Output the (x, y) coordinate of the center of the cell containing the given text.  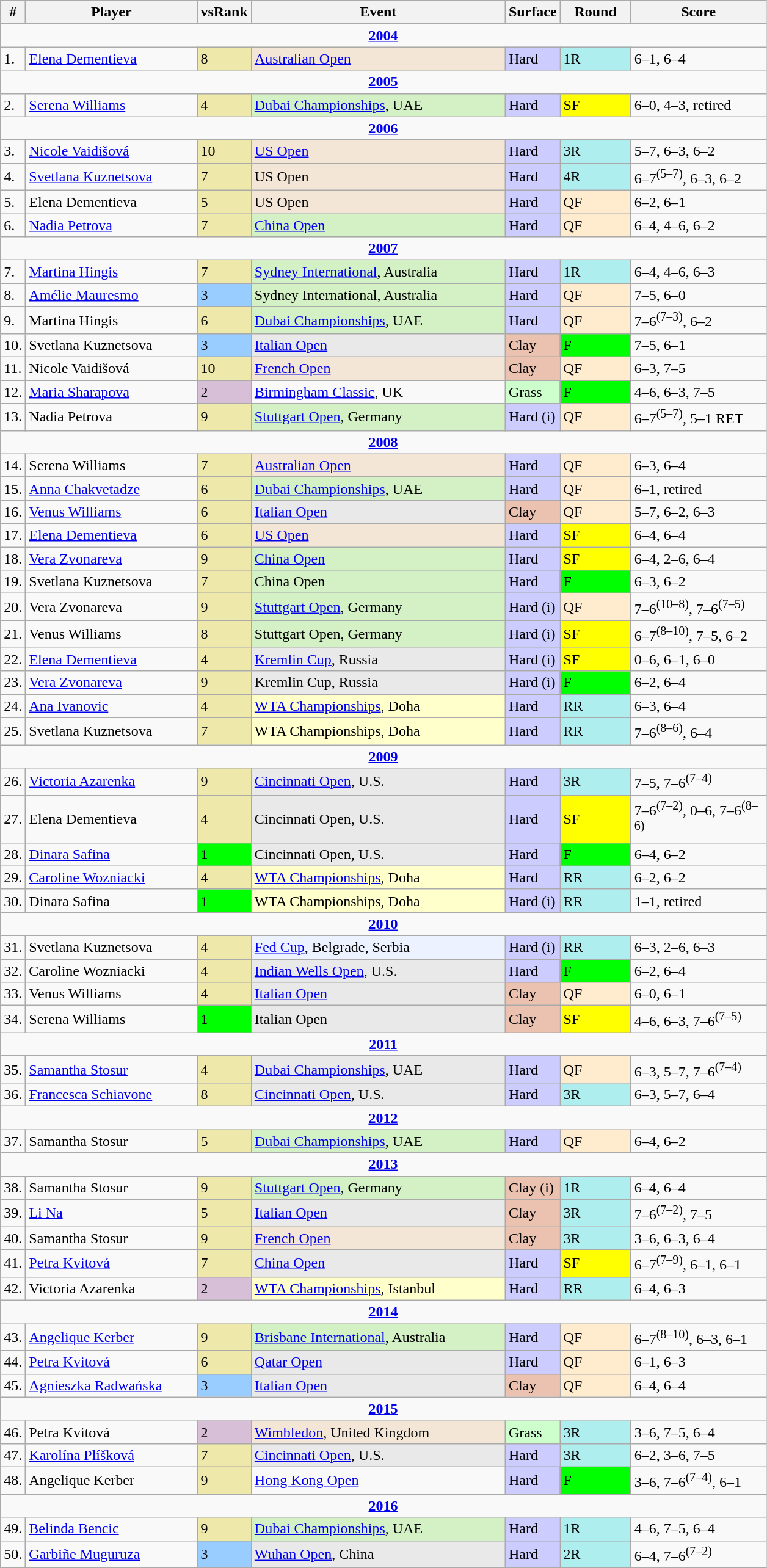
6–2, 3–6, 7–5 (699, 1455)
2014 (383, 1312)
Maria Sharapova (111, 392)
36. (13, 1095)
25. (13, 731)
Score (699, 12)
7–5, 7–6(7–4) (699, 782)
5–7, 6–3, 6–2 (699, 151)
6–1, 6–4 (699, 59)
49. (13, 1529)
16. (13, 512)
22. (13, 659)
6–3, 5–7, 7–6(7–4) (699, 1070)
2010 (383, 924)
28. (13, 854)
9. (13, 320)
8. (13, 295)
33. (13, 994)
2. (13, 105)
Birmingham Classic, UK (378, 392)
21. (13, 634)
29. (13, 877)
2008 (383, 442)
6–3, 7–5 (699, 369)
19. (13, 582)
45. (13, 1385)
Amélie Mauresmo (111, 295)
Surface (533, 12)
4–6, 7–5, 6–4 (699, 1529)
12. (13, 392)
6–3, 5–7, 6–4 (699, 1095)
Belinda Bencic (111, 1529)
41. (13, 1264)
4R (595, 177)
Indian Wells Open, U.S. (378, 971)
5–7, 6–2, 6–3 (699, 512)
3. (13, 151)
2013 (383, 1164)
32. (13, 971)
15. (13, 488)
2005 (383, 82)
Clay (i) (533, 1188)
Wuhan Open, China (378, 1555)
6–4, 7–6(7–2) (699, 1555)
34. (13, 1020)
24. (13, 706)
Anna Chakvetadze (111, 488)
Agnieszka Radwańska (111, 1385)
Wimbledon, United Kingdom (378, 1432)
50. (13, 1555)
10. (13, 346)
48. (13, 1480)
2011 (383, 1044)
11. (13, 369)
18. (13, 559)
6–0, 4–3, retired (699, 105)
6–4, 4–6, 6–2 (699, 225)
6–1, 6–3 (699, 1362)
Hong Kong Open (378, 1480)
0–6, 6–1, 6–0 (699, 659)
7–6(7–3), 6–2 (699, 320)
2007 (383, 249)
Qatar Open (378, 1362)
14. (13, 465)
44. (13, 1362)
3–6, 7–6(7–4), 6–1 (699, 1480)
4–6, 6–3, 7–6(7–5) (699, 1020)
7–6(8–6), 6–4 (699, 731)
5. (13, 202)
Garbiñe Muguruza (111, 1555)
6–0, 6–1 (699, 994)
6–7(7–9), 6–1, 6–1 (699, 1264)
2016 (383, 1506)
Round (595, 12)
2015 (383, 1409)
7–6(7–2), 7–5 (699, 1213)
Ana Ivanovic (111, 706)
Event (378, 12)
6–7(5–7), 6–3, 6–2 (699, 177)
6–3, 6–2 (699, 582)
7. (13, 272)
4. (13, 177)
vsRank (224, 12)
6–2, 6–2 (699, 877)
2009 (383, 757)
35. (13, 1070)
Brisbane International, Australia (378, 1337)
Player (111, 12)
Karolína Plíšková (111, 1455)
47. (13, 1455)
2R (595, 1555)
46. (13, 1432)
43. (13, 1337)
Fed Cup, Belgrade, Serbia (378, 948)
7–5, 6–0 (699, 295)
1–1, retired (699, 901)
6–2, 6–1 (699, 202)
6. (13, 225)
7–5, 6–1 (699, 346)
26. (13, 782)
17. (13, 535)
4–6, 6–3, 7–5 (699, 392)
6–3, 2–6, 6–3 (699, 948)
7–6(10–8), 7–6(7–5) (699, 607)
31. (13, 948)
37. (13, 1141)
30. (13, 901)
3–6, 7–5, 6–4 (699, 1432)
Li Na (111, 1213)
42. (13, 1288)
2006 (383, 128)
6–4, 6–3 (699, 1288)
20. (13, 607)
2004 (383, 35)
3–6, 6–3, 6–4 (699, 1238)
2012 (383, 1118)
6–7(5–7), 5–1 RET (699, 418)
27. (13, 819)
13. (13, 418)
23. (13, 683)
WTA Championships, Istanbul (378, 1288)
Francesca Schiavone (111, 1095)
6–4, 2–6, 6–4 (699, 559)
6–1, retired (699, 488)
39. (13, 1213)
7–6(7–2), 0–6, 7–6(8–6) (699, 819)
1. (13, 59)
6–4, 4–6, 6–3 (699, 272)
# (13, 12)
40. (13, 1238)
6–7(8–10), 7–5, 6–2 (699, 634)
38. (13, 1188)
6–7(8–10), 6–3, 6–1 (699, 1337)
